For the text-containing cell, return its midpoint in (X, Y) coordinate format. 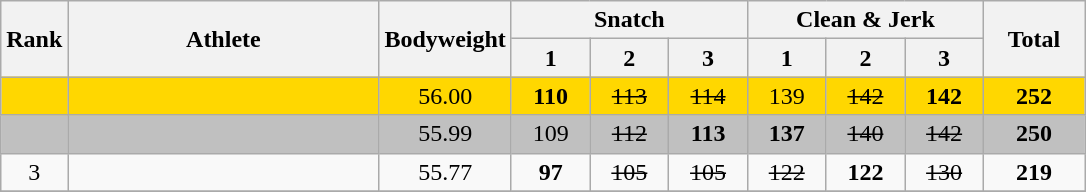
109 (550, 134)
130 (944, 172)
114 (708, 96)
137 (786, 134)
55.99 (445, 134)
252 (1034, 96)
139 (786, 96)
Bodyweight (445, 39)
56.00 (445, 96)
Snatch (629, 20)
140 (866, 134)
Clean & Jerk (865, 20)
112 (630, 134)
55.77 (445, 172)
Rank (34, 39)
219 (1034, 172)
250 (1034, 134)
97 (550, 172)
Athlete (224, 39)
110 (550, 96)
Total (1034, 39)
